Identify which cell holds the provided text, then report its (X, Y) central coordinate. 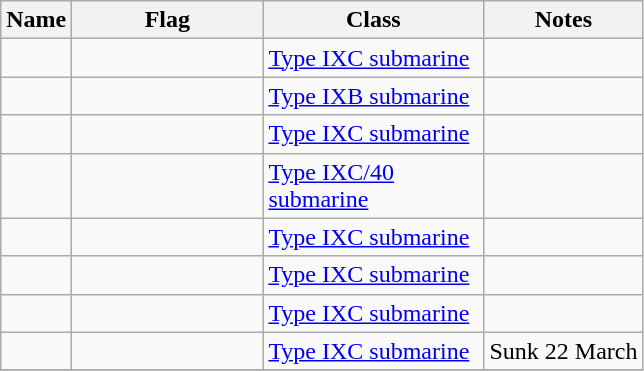
Sunk 22 March (564, 351)
Type IXC/40 submarine (374, 186)
Notes (564, 20)
Type IXB submarine (374, 96)
Flag (168, 20)
Name (36, 20)
Class (374, 20)
